Extract the (X, Y) coordinate from the center of the cell holding the provided text.  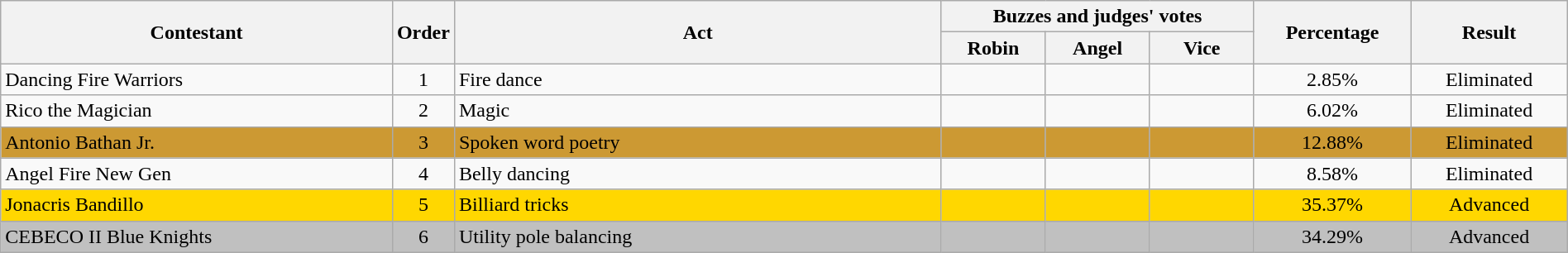
34.29% (1331, 236)
Magic (697, 111)
Vice (1202, 48)
Order (423, 32)
12.88% (1331, 142)
Dancing Fire Warriors (197, 79)
Antonio Bathan Jr. (197, 142)
Spoken word poetry (697, 142)
Angel (1097, 48)
Billiard tricks (697, 205)
Buzzes and judges' votes (1097, 17)
4 (423, 174)
Robin (993, 48)
6 (423, 236)
1 (423, 79)
Utility pole balancing (697, 236)
Contestant (197, 32)
Result (1489, 32)
Fire dance (697, 79)
2.85% (1331, 79)
6.02% (1331, 111)
Act (697, 32)
35.37% (1331, 205)
2 (423, 111)
CEBECO II Blue Knights (197, 236)
Percentage (1331, 32)
5 (423, 205)
8.58% (1331, 174)
Belly dancing (697, 174)
3 (423, 142)
Angel Fire New Gen (197, 174)
Jonacris Bandillo (197, 205)
Rico the Magician (197, 111)
